Determine the (x, y) coordinate at the center of the cell enclosing the given text.  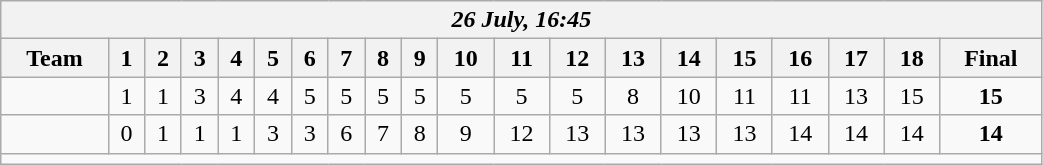
18 (912, 58)
2 (164, 58)
Team (54, 58)
0 (126, 134)
17 (856, 58)
16 (800, 58)
Final (991, 58)
26 July, 16:45 (522, 20)
